Detect which cell encompasses the target text, then output its (x, y) center coordinate. 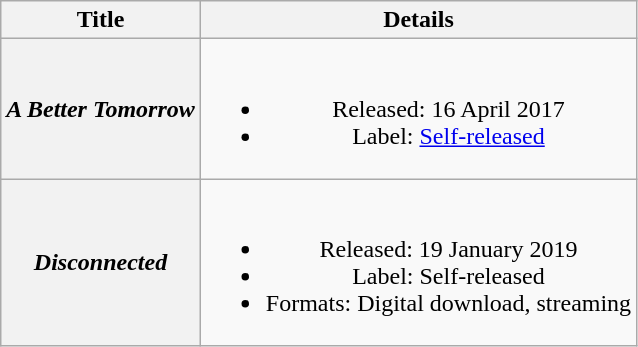
Title (101, 20)
Details (418, 20)
Released: 16 April 2017Label: Self-released (418, 109)
Released: 19 January 2019Label: Self-releasedFormats: Digital download, streaming (418, 262)
A Better Tomorrow (101, 109)
Disconnected (101, 262)
